Pinpoint the cell where the given text exists, returning its [X, Y] midpoint coordinate. 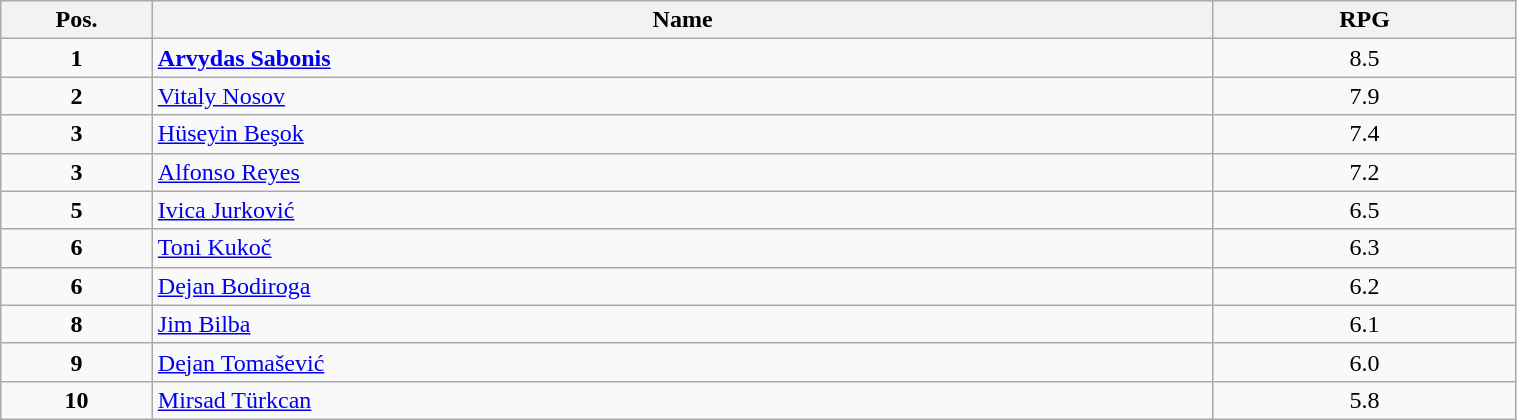
8.5 [1364, 58]
Pos. [77, 20]
10 [77, 400]
7.2 [1364, 172]
Ivica Jurković [682, 210]
2 [77, 96]
Dejan Bodiroga [682, 286]
Alfonso Reyes [682, 172]
Arvydas Sabonis [682, 58]
Jim Bilba [682, 324]
7.4 [1364, 134]
1 [77, 58]
6.3 [1364, 248]
RPG [1364, 20]
7.9 [1364, 96]
Name [682, 20]
5.8 [1364, 400]
6.5 [1364, 210]
5 [77, 210]
6.2 [1364, 286]
6.0 [1364, 362]
8 [77, 324]
9 [77, 362]
Dejan Tomašević [682, 362]
Mirsad Türkcan [682, 400]
Hüseyin Beşok [682, 134]
Toni Kukoč [682, 248]
Vitaly Nosov [682, 96]
6.1 [1364, 324]
